For the text-containing cell, return its midpoint in [X, Y] coordinate format. 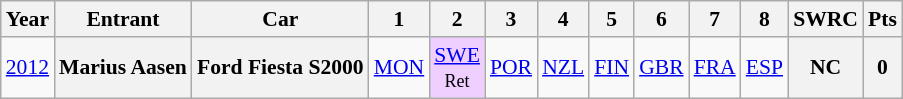
3 [511, 19]
FIN [612, 68]
Car [280, 19]
Entrant [123, 19]
FRA [715, 68]
NC [826, 68]
6 [662, 19]
4 [563, 19]
Marius Aasen [123, 68]
GBR [662, 68]
NZL [563, 68]
0 [882, 68]
Year [28, 19]
7 [715, 19]
SWRC [826, 19]
2012 [28, 68]
SWERet [457, 68]
1 [400, 19]
MON [400, 68]
Pts [882, 19]
POR [511, 68]
5 [612, 19]
8 [764, 19]
Ford Fiesta S2000 [280, 68]
2 [457, 19]
ESP [764, 68]
